Determine the (X, Y) coordinate at the center of the cell enclosing the given text.  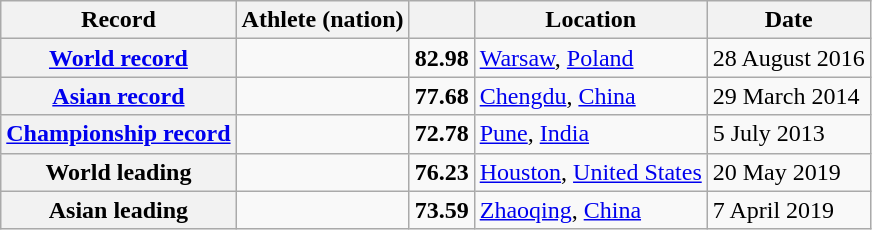
Zhaoqing, China (590, 210)
20 May 2019 (788, 172)
Warsaw, Poland (590, 58)
7 April 2019 (788, 210)
72.78 (442, 134)
5 July 2013 (788, 134)
World record (118, 58)
77.68 (442, 96)
Houston, United States (590, 172)
73.59 (442, 210)
29 March 2014 (788, 96)
Pune, India (590, 134)
Date (788, 20)
76.23 (442, 172)
Asian record (118, 96)
Location (590, 20)
Athlete (nation) (322, 20)
82.98 (442, 58)
Chengdu, China (590, 96)
28 August 2016 (788, 58)
World leading (118, 172)
Championship record (118, 134)
Record (118, 20)
Asian leading (118, 210)
